Output the [x, y] coordinate of the center of the cell containing the given text.  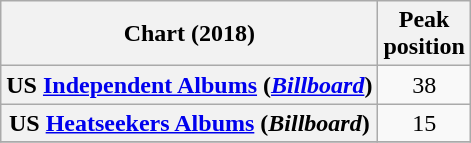
US Independent Albums (Billboard) [190, 85]
38 [424, 85]
Chart (2018) [190, 34]
Peakposition [424, 34]
US Heatseekers Albums (Billboard) [190, 123]
15 [424, 123]
